Provide the [X, Y] coordinate of the cell's center where the given text is located.  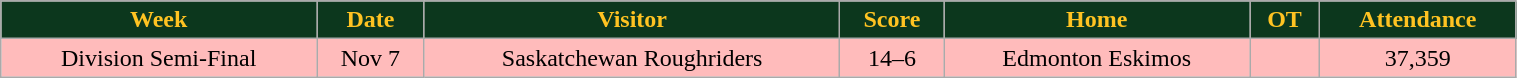
Saskatchewan Roughriders [632, 58]
Visitor [632, 20]
37,359 [1418, 58]
OT [1285, 20]
Division Semi-Final [159, 58]
Attendance [1418, 20]
14–6 [892, 58]
Week [159, 20]
Score [892, 20]
Date [371, 20]
Edmonton Eskimos [1097, 58]
Nov 7 [371, 58]
Home [1097, 20]
